From the cell containing the given text, extract its center point as (X, Y) coordinate. 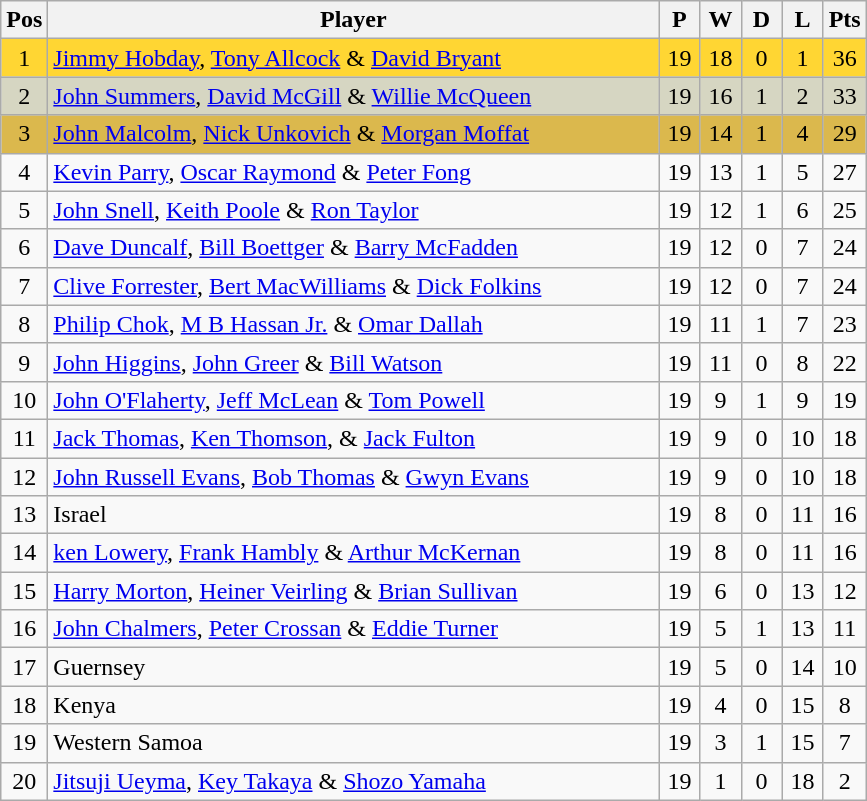
P (680, 20)
Harry Morton, Heiner Veirling & Brian Sullivan (354, 591)
L (802, 20)
20 (24, 781)
Jitsuji Ueyma, Key Takaya & Shozo Yamaha (354, 781)
Kevin Parry, Oscar Raymond & Peter Fong (354, 172)
36 (844, 58)
Jack Thomas, Ken Thomson, & Jack Fulton (354, 438)
27 (844, 172)
John Higgins, John Greer & Bill Watson (354, 362)
Pos (24, 20)
Israel (354, 515)
29 (844, 134)
Western Samoa (354, 743)
ken Lowery, Frank Hambly & Arthur McKernan (354, 553)
D (762, 20)
Player (354, 20)
22 (844, 362)
John Snell, Keith Poole & Ron Taylor (354, 210)
Philip Chok, M B Hassan Jr. & Omar Dallah (354, 324)
John Chalmers, Peter Crossan & Eddie Turner (354, 629)
Pts (844, 20)
Dave Duncalf, Bill Boettger & Barry McFadden (354, 248)
John Russell Evans, Bob Thomas & Gwyn Evans (354, 477)
John Malcolm, Nick Unkovich & Morgan Moffat (354, 134)
Kenya (354, 705)
Clive Forrester, Bert MacWilliams & Dick Folkins (354, 286)
Jimmy Hobday, Tony Allcock & David Bryant (354, 58)
Guernsey (354, 667)
23 (844, 324)
33 (844, 96)
John O'Flaherty, Jeff McLean & Tom Powell (354, 400)
John Summers, David McGill & Willie McQueen (354, 96)
W (720, 20)
25 (844, 210)
17 (24, 667)
